Search for the cell housing the specified text and yield its [x, y] center coordinate. 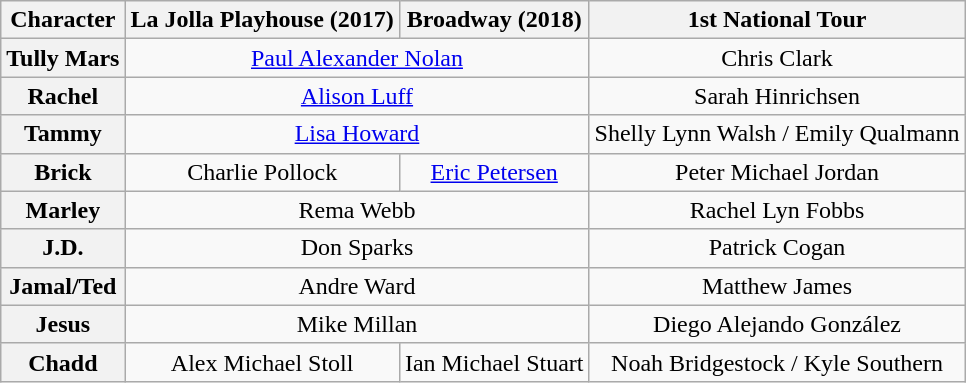
Rachel Lyn Fobbs [777, 210]
Charlie Pollock [262, 172]
Lisa Howard [357, 134]
Jamal/Ted [63, 286]
J.D. [63, 248]
Patrick Cogan [777, 248]
Jesus [63, 324]
Mike Millan [357, 324]
Ian Michael Stuart [494, 362]
Rachel [63, 96]
Tully Mars [63, 58]
Chadd [63, 362]
Matthew James [777, 286]
La Jolla Playhouse (2017) [262, 20]
Alex Michael Stoll [262, 362]
Brick [63, 172]
Paul Alexander Nolan [357, 58]
Alison Luff [357, 96]
Character [63, 20]
1st National Tour [777, 20]
Chris Clark [777, 58]
Don Sparks [357, 248]
Diego Alejando González [777, 324]
Andre Ward [357, 286]
Sarah Hinrichsen [777, 96]
Broadway (2018) [494, 20]
Noah Bridgestock / Kyle Southern [777, 362]
Marley [63, 210]
Tammy [63, 134]
Rema Webb [357, 210]
Eric Petersen [494, 172]
Shelly Lynn Walsh / Emily Qualmann [777, 134]
Peter Michael Jordan [777, 172]
